Determine the [x, y] coordinate at the center of the cell enclosing the given text.  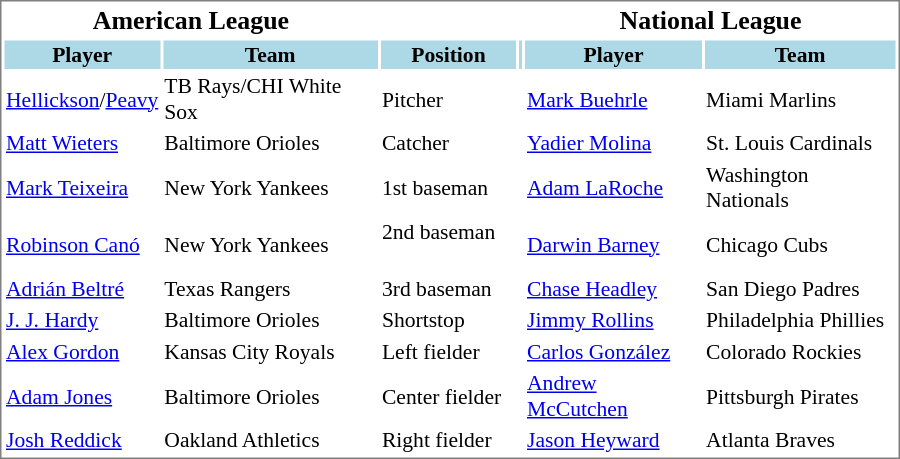
3rd baseman [448, 288]
Josh Reddick [82, 440]
Mark Buehrle [614, 99]
Adrián Beltré [82, 288]
Jason Heyward [614, 440]
Darwin Barney [614, 245]
Colorado Rockies [800, 352]
Carlos González [614, 352]
Pittsburgh Pirates [800, 396]
Texas Rangers [270, 288]
Chase Headley [614, 288]
Matt Wieters [82, 143]
Philadelphia Phillies [800, 320]
Adam Jones [82, 396]
Pitcher [448, 99]
Kansas City Royals [270, 352]
TB Rays/CHI White Sox [270, 99]
Jimmy Rollins [614, 320]
St. Louis Cardinals [800, 143]
Adam LaRoche [614, 187]
Atlanta Braves [800, 440]
American League [190, 20]
Hellickson/Peavy [82, 99]
Miami Marlins [800, 99]
Center fielder [448, 396]
Andrew McCutchen [614, 396]
Catcher [448, 143]
Washington Nationals [800, 187]
Yadier Molina [614, 143]
J. J. Hardy [82, 320]
2nd baseman [448, 245]
Alex Gordon [82, 352]
1st baseman [448, 187]
Shortstop [448, 320]
National League [711, 20]
Left fielder [448, 352]
Oakland Athletics [270, 440]
Robinson Canó [82, 245]
Mark Teixeira [82, 187]
Position [448, 54]
Chicago Cubs [800, 245]
Right fielder [448, 440]
San Diego Padres [800, 288]
